From the cell containing the given text, extract its center point as [X, Y] coordinate. 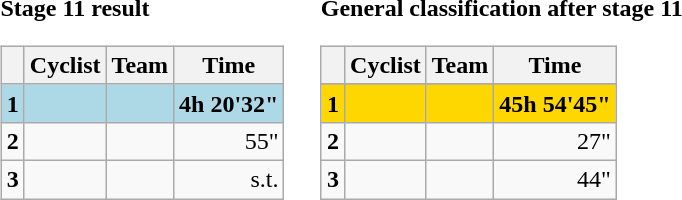
27" [555, 141]
45h 54'45" [555, 103]
55" [229, 141]
44" [555, 179]
s.t. [229, 179]
4h 20'32" [229, 103]
